Extract the [X, Y] coordinate from the center of the cell holding the provided text.  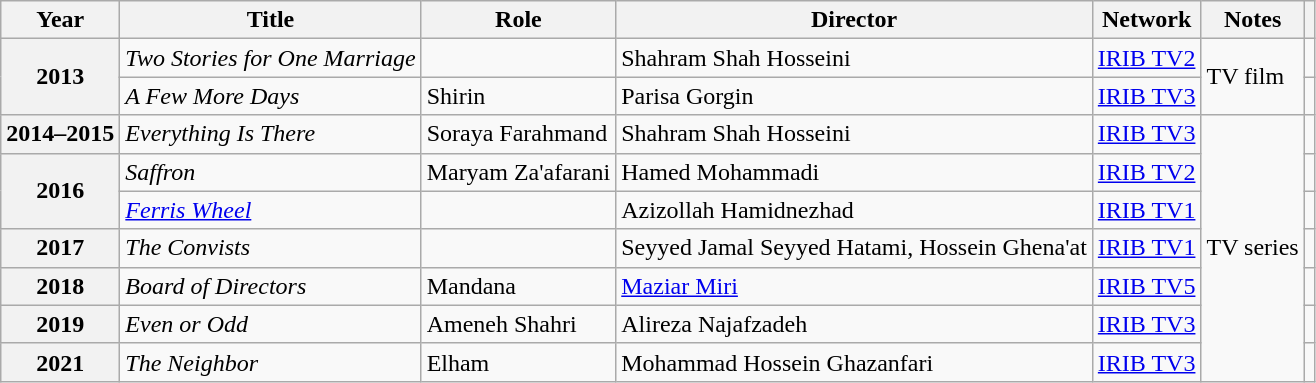
2017 [60, 248]
Two Stories for One Marriage [270, 58]
Hamed Mohammadi [854, 172]
2014–2015 [60, 134]
Parisa Gorgin [854, 96]
Everything Is There [270, 134]
2018 [60, 286]
Soraya Farahmand [518, 134]
Network [1146, 20]
Even or Odd [270, 324]
Maryam Za'afarani [518, 172]
Role [518, 20]
TV film [1252, 77]
2021 [60, 362]
Shirin [518, 96]
Mohammad Hossein Ghazanfari [854, 362]
2019 [60, 324]
Seyyed Jamal Seyyed Hatami, Hossein Ghena'at [854, 248]
The Neighbor [270, 362]
A Few More Days [270, 96]
Ferris Wheel [270, 210]
The Convists [270, 248]
2013 [60, 77]
Title [270, 20]
Elham [518, 362]
Ameneh Shahri [518, 324]
Notes [1252, 20]
Board of Directors [270, 286]
Saffron [270, 172]
IRIB TV5 [1146, 286]
Azizollah Hamidnezhad [854, 210]
Alireza Najafzadeh [854, 324]
Year [60, 20]
Maziar Miri [854, 286]
TV series [1252, 248]
Mandana [518, 286]
Director [854, 20]
2016 [60, 191]
